Extract the [x, y] coordinate from the center of the cell holding the provided text.  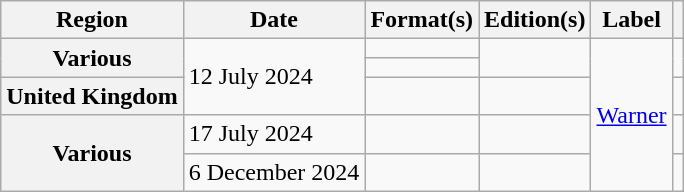
Date [274, 20]
Edition(s) [535, 20]
6 December 2024 [274, 172]
United Kingdom [92, 96]
17 July 2024 [274, 134]
12 July 2024 [274, 77]
Warner [632, 115]
Label [632, 20]
Region [92, 20]
Format(s) [422, 20]
